Extract the [X, Y] coordinate from the center of the cell holding the provided text.  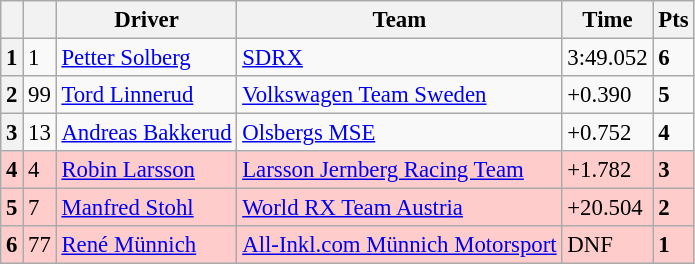
99 [40, 95]
3:49.052 [608, 58]
World RX Team Austria [400, 208]
Time [608, 20]
Volkswagen Team Sweden [400, 95]
Olsbergs MSE [400, 133]
All-Inkl.com Münnich Motorsport [400, 245]
Manfred Stohl [146, 208]
Larsson Jernberg Racing Team [400, 170]
Petter Solberg [146, 58]
+1.782 [608, 170]
Driver [146, 20]
Robin Larsson [146, 170]
+20.504 [608, 208]
13 [40, 133]
+0.752 [608, 133]
Andreas Bakkerud [146, 133]
Pts [674, 20]
Team [400, 20]
Tord Linnerud [146, 95]
7 [40, 208]
77 [40, 245]
René Münnich [146, 245]
DNF [608, 245]
+0.390 [608, 95]
SDRX [400, 58]
